Capture the cell that displays the provided text and extract its (x, y) central coordinate. 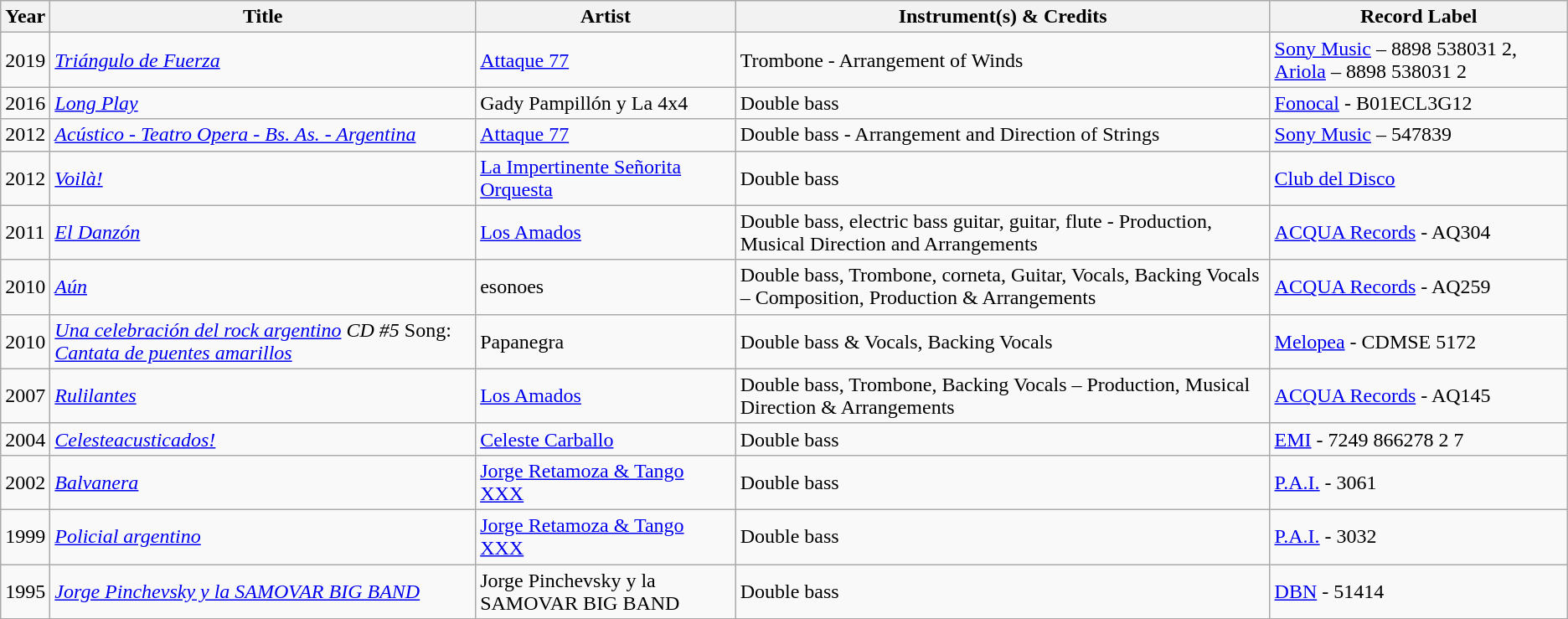
Sony Music – 8898 538031 2, Ariola – 8898 538031 2 (1419, 60)
2016 (25, 103)
ACQUA Records - AQ259 (1419, 286)
Papanegra (606, 342)
Celeste Carballo (606, 439)
Trombone - Arrangement of Winds (1003, 60)
Voilà! (263, 178)
2004 (25, 439)
La Impertinente Señorita Orquesta (606, 178)
2007 (25, 395)
DBN - 51414 (1419, 591)
Double bass, Trombone, corneta, Guitar, Vocals, Backing Vocals – Composition, Production & Arrangements (1003, 286)
Fonocal - B01ECL3G12 (1419, 103)
esonoes (606, 286)
Una celebración del rock argentino CD #5 Song: Cantata de puentes amarillos (263, 342)
P.A.I. - 3032 (1419, 536)
2011 (25, 233)
Double bass - Arrangement and Direction of Strings (1003, 135)
1995 (25, 591)
P.A.I. - 3061 (1419, 482)
Balvanera (263, 482)
1999 (25, 536)
ACQUA Records - AQ304 (1419, 233)
Melopea - CDMSE 5172 (1419, 342)
Rulilantes (263, 395)
Artist (606, 17)
Sony Music – 547839 (1419, 135)
Record Label (1419, 17)
ACQUA Records - AQ145 (1419, 395)
Policial argentino (263, 536)
Acústico - Teatro Opera - Bs. As. - Argentina (263, 135)
Gady Pampillón y La 4x4 (606, 103)
Triángulo de Fuerza (263, 60)
Title (263, 17)
2019 (25, 60)
2002 (25, 482)
Double bass, electric bass guitar, guitar, flute - Production, Musical Direction and Arrangements (1003, 233)
Aún (263, 286)
Celesteacusticados! (263, 439)
Instrument(s) & Credits (1003, 17)
Year (25, 17)
Double bass & Vocals, Backing Vocals (1003, 342)
Club del Disco (1419, 178)
Double bass, Trombone, Backing Vocals – Production, Musical Direction & Arrangements (1003, 395)
EMI - 7249 866278 2 7 (1419, 439)
El Danzón (263, 233)
Long Play (263, 103)
